Capture the cell that displays the provided text and extract its [X, Y] central coordinate. 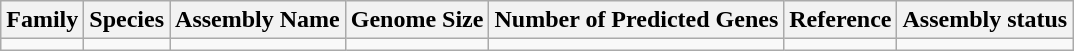
Reference [840, 20]
Species [127, 20]
Assembly Name [258, 20]
Number of Predicted Genes [636, 20]
Genome Size [417, 20]
Family [42, 20]
Assembly status [985, 20]
